Return the [X, Y] coordinate for the center point of the cell that contains the specified text.  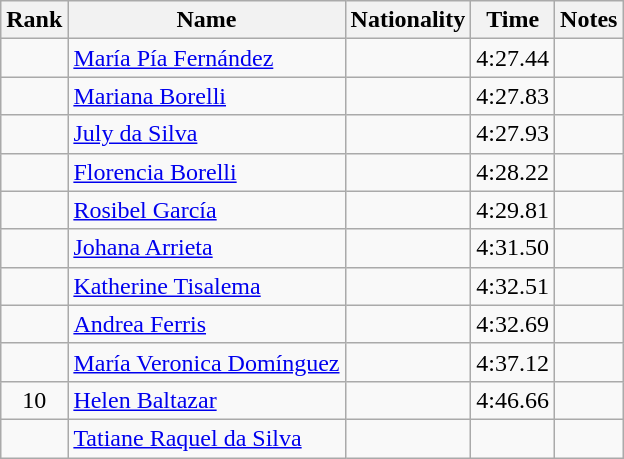
María Veronica Domínguez [206, 362]
4:28.22 [513, 172]
Name [206, 20]
4:46.66 [513, 400]
Andrea Ferris [206, 324]
Time [513, 20]
4:27.83 [513, 96]
Tatiane Raquel da Silva [206, 438]
4:27.44 [513, 58]
Mariana Borelli [206, 96]
4:37.12 [513, 362]
4:29.81 [513, 210]
4:32.51 [513, 286]
10 [34, 400]
4:27.93 [513, 134]
Johana Arrieta [206, 248]
Florencia Borelli [206, 172]
4:31.50 [513, 248]
Katherine Tisalema [206, 286]
María Pía Fernández [206, 58]
Rosibel García [206, 210]
Notes [589, 20]
Nationality [408, 20]
Helen Baltazar [206, 400]
Rank [34, 20]
July da Silva [206, 134]
4:32.69 [513, 324]
